From the cell containing the given text, extract its center point as (X, Y) coordinate. 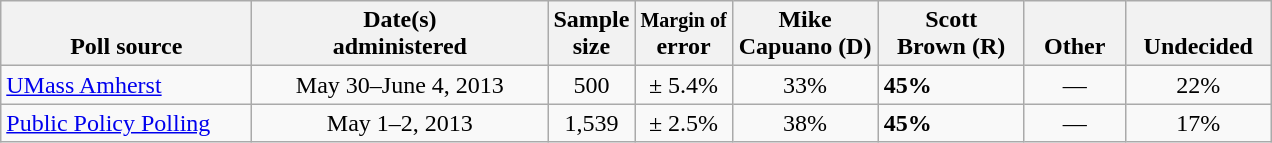
May 30–June 4, 2013 (400, 85)
± 2.5% (684, 123)
38% (805, 123)
Poll source (126, 34)
33% (805, 85)
Public Policy Polling (126, 123)
17% (1198, 123)
May 1–2, 2013 (400, 123)
ScottBrown (R) (951, 34)
22% (1198, 85)
1,539 (592, 123)
UMass Amherst (126, 85)
± 5.4% (684, 85)
Other (1074, 34)
MikeCapuano (D) (805, 34)
Samplesize (592, 34)
Undecided (1198, 34)
500 (592, 85)
Date(s)administered (400, 34)
Margin oferror (684, 34)
